Return [X, Y] of the center of cell containing provided text 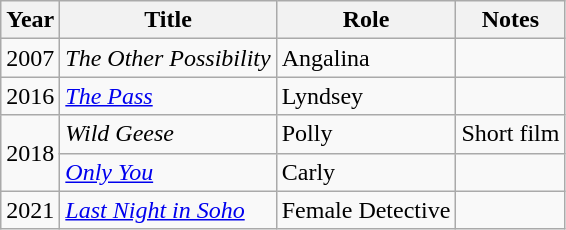
Title [168, 20]
2018 [30, 153]
Angalina [366, 58]
Role [366, 20]
Wild Geese [168, 134]
2021 [30, 210]
Only You [168, 172]
Last Night in Soho [168, 210]
Female Detective [366, 210]
Polly [366, 134]
Short film [510, 134]
Year [30, 20]
Notes [510, 20]
2007 [30, 58]
2016 [30, 96]
The Other Possibility [168, 58]
Lyndsey [366, 96]
The Pass [168, 96]
Carly [366, 172]
